Return (X, Y) of the center of cell containing provided text 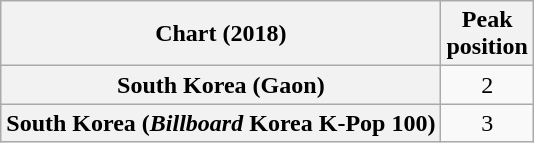
Chart (2018) (221, 34)
South Korea (Billboard Korea K-Pop 100) (221, 123)
2 (487, 85)
3 (487, 123)
Peakposition (487, 34)
South Korea (Gaon) (221, 85)
